Identify which cell holds the provided text, then report its [x, y] central coordinate. 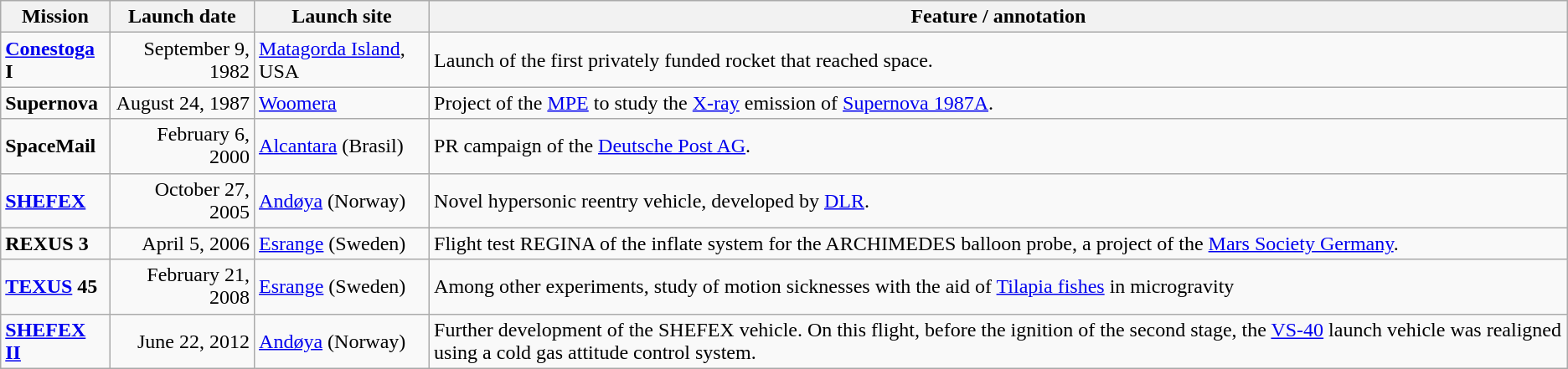
Novel hypersonic reentry vehicle, developed by DLR. [998, 201]
SHEFEX II [55, 341]
August 24, 1987 [182, 103]
SHEFEX [55, 201]
Matagorda Island, USA [342, 60]
Woomera [342, 103]
Supernova [55, 103]
October 27, 2005 [182, 201]
June 22, 2012 [182, 341]
Launch date [182, 17]
Launch of the first privately funded rocket that reached space. [998, 60]
TEXUS 45 [55, 286]
February 21, 2008 [182, 286]
Mission [55, 17]
REXUS 3 [55, 243]
SpaceMail [55, 146]
Flight test REGINA of the inflate system for the ARCHIMEDES balloon probe, a project of the Mars Society Germany. [998, 243]
Conestoga I [55, 60]
February 6, 2000 [182, 146]
Feature / annotation [998, 17]
September 9, 1982 [182, 60]
Alcantara (Brasil) [342, 146]
Among other experiments, study of motion sicknesses with the aid of Tilapia fishes in microgravity [998, 286]
Project of the MPE to study the X-ray emission of Supernova 1987A. [998, 103]
Launch site [342, 17]
April 5, 2006 [182, 243]
PR campaign of the Deutsche Post AG. [998, 146]
